Capture the cell that displays the provided text and extract its [x, y] central coordinate. 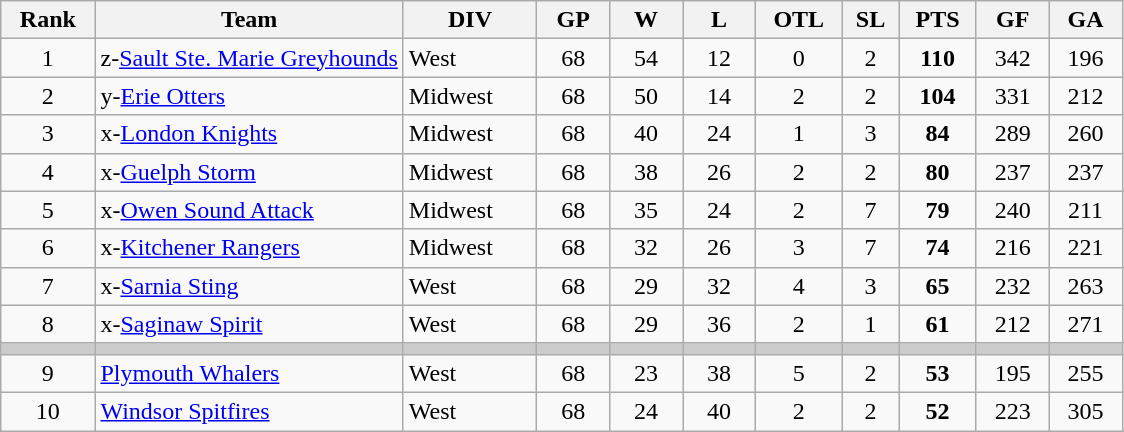
52 [938, 411]
223 [1012, 411]
50 [646, 96]
196 [1086, 58]
8 [48, 324]
L [720, 20]
35 [646, 210]
271 [1086, 324]
14 [720, 96]
x-Sarnia Sting [249, 286]
GA [1086, 20]
W [646, 20]
240 [1012, 210]
74 [938, 248]
SL [870, 20]
12 [720, 58]
x-Guelph Storm [249, 172]
GF [1012, 20]
79 [938, 210]
110 [938, 58]
232 [1012, 286]
Team [249, 20]
331 [1012, 96]
z-Sault Ste. Marie Greyhounds [249, 58]
211 [1086, 210]
65 [938, 286]
104 [938, 96]
x-Saginaw Spirit [249, 324]
y-Erie Otters [249, 96]
9 [48, 373]
x-London Knights [249, 134]
54 [646, 58]
84 [938, 134]
Plymouth Whalers [249, 373]
216 [1012, 248]
GP [574, 20]
x-Owen Sound Attack [249, 210]
221 [1086, 248]
OTL [798, 20]
61 [938, 324]
195 [1012, 373]
263 [1086, 286]
23 [646, 373]
10 [48, 411]
305 [1086, 411]
260 [1086, 134]
6 [48, 248]
53 [938, 373]
289 [1012, 134]
0 [798, 58]
x-Kitchener Rangers [249, 248]
PTS [938, 20]
Windsor Spitfires [249, 411]
342 [1012, 58]
80 [938, 172]
DIV [470, 20]
36 [720, 324]
Rank [48, 20]
255 [1086, 373]
